Return the [x, y] coordinate for the center point of the cell that contains the specified text.  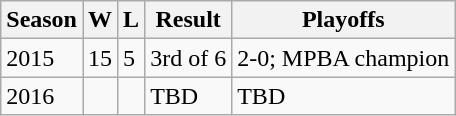
Result [188, 20]
2-0; MPBA champion [344, 58]
15 [100, 58]
Season [42, 20]
2015 [42, 58]
2016 [42, 96]
W [100, 20]
L [132, 20]
5 [132, 58]
3rd of 6 [188, 58]
Playoffs [344, 20]
